Detect which cell encompasses the target text, then output its [x, y] center coordinate. 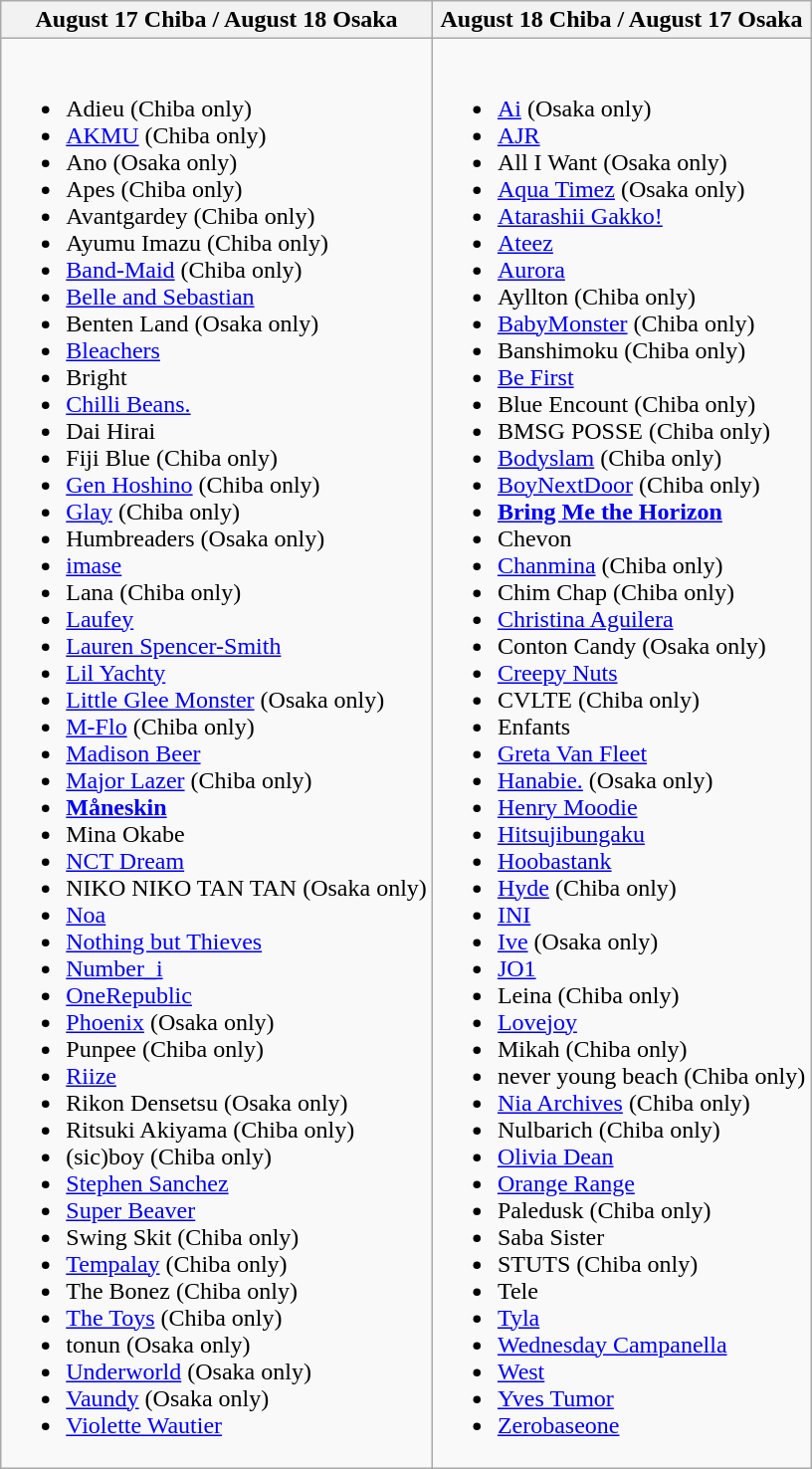
August 18 Chiba / August 17 Osaka [621, 20]
August 17 Chiba / August 18 Osaka [217, 20]
